Provide the (x, y) coordinate of the cell's center where the given text is located.  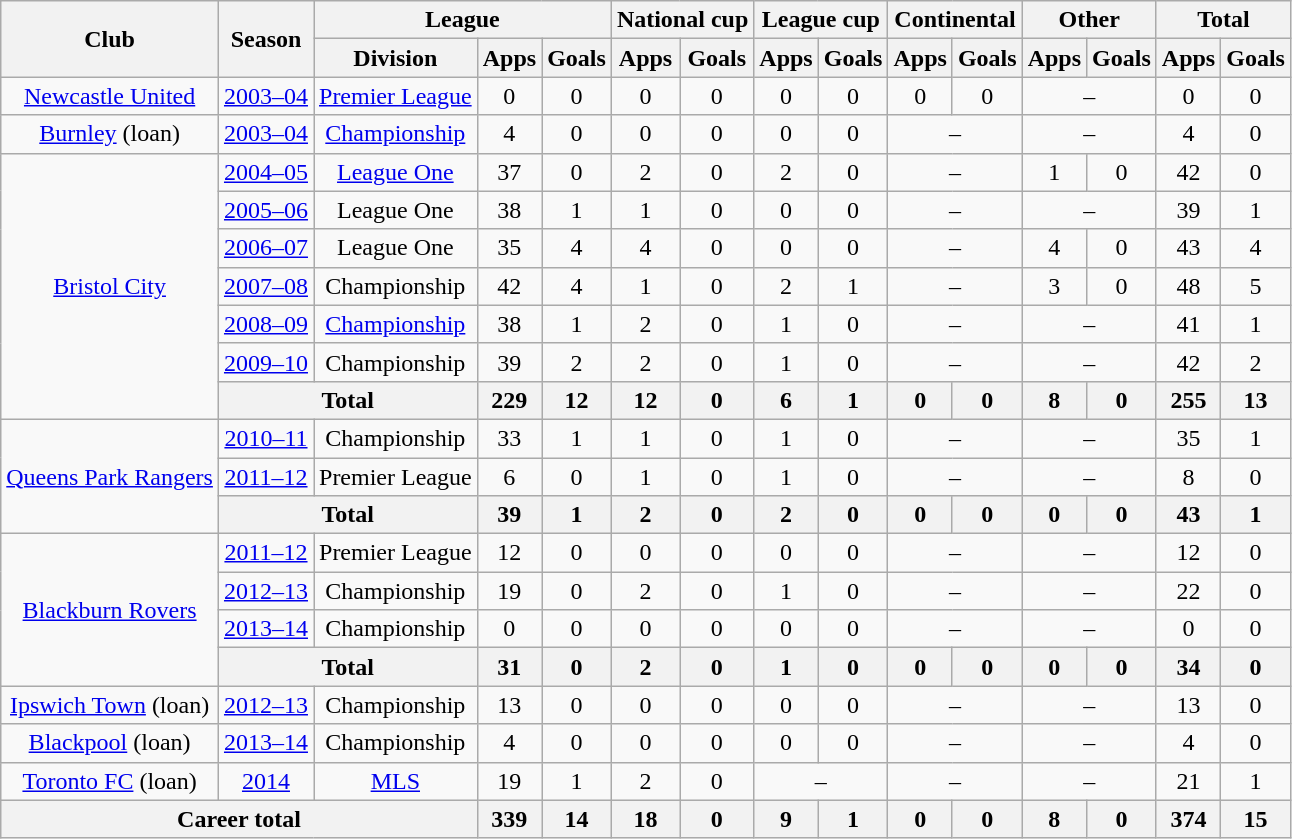
21 (1188, 781)
Other (1089, 20)
Season (266, 39)
Continental (955, 20)
Toronto FC (loan) (110, 781)
15 (1256, 819)
2010–11 (266, 438)
League cup (821, 20)
229 (509, 400)
339 (509, 819)
5 (1256, 286)
2009–10 (266, 362)
255 (1188, 400)
2008–09 (266, 324)
41 (1188, 324)
Bristol City (110, 286)
Blackpool (loan) (110, 743)
31 (509, 667)
Queens Park Rangers (110, 476)
14 (577, 819)
2014 (266, 781)
33 (509, 438)
Division (396, 58)
Newcastle United (110, 96)
League (463, 20)
Ipswich Town (loan) (110, 705)
3 (1054, 286)
2006–07 (266, 248)
MLS (396, 781)
374 (1188, 819)
Career total (239, 819)
2005–06 (266, 210)
2007–08 (266, 286)
48 (1188, 286)
2004–05 (266, 172)
Blackburn Rovers (110, 610)
37 (509, 172)
National cup (682, 20)
22 (1188, 591)
Club (110, 39)
9 (786, 819)
Burnley (loan) (110, 134)
34 (1188, 667)
18 (645, 819)
